Output the [x, y] coordinate of the center of the cell containing the given text.  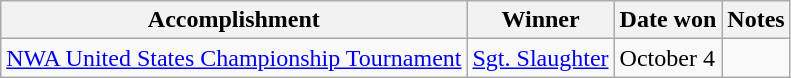
Notes [756, 20]
Winner [540, 20]
Sgt. Slaughter [540, 58]
Date won [668, 20]
October 4 [668, 58]
Accomplishment [234, 20]
NWA United States Championship Tournament [234, 58]
